Detect which cell encompasses the target text, then output its (X, Y) center coordinate. 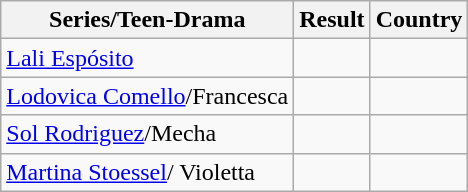
Martina Stoessel/ Violetta (148, 172)
Lali Espósito (148, 58)
Result (332, 20)
Lodovica Comello/Francesca (148, 96)
Country (419, 20)
Series/Teen-Drama (148, 20)
Sol Rodriguez/Mecha (148, 134)
